Scan for the cell matching the given text and deliver its [X, Y] coordinate at center. 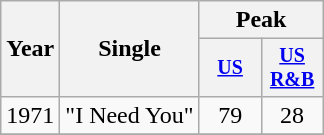
Single [130, 49]
USR&B [292, 68]
Year [30, 49]
79 [230, 115]
"I Need You" [130, 115]
1971 [30, 115]
28 [292, 115]
US [230, 68]
Peak [261, 20]
